Detect which cell encompasses the target text, then output its [x, y] center coordinate. 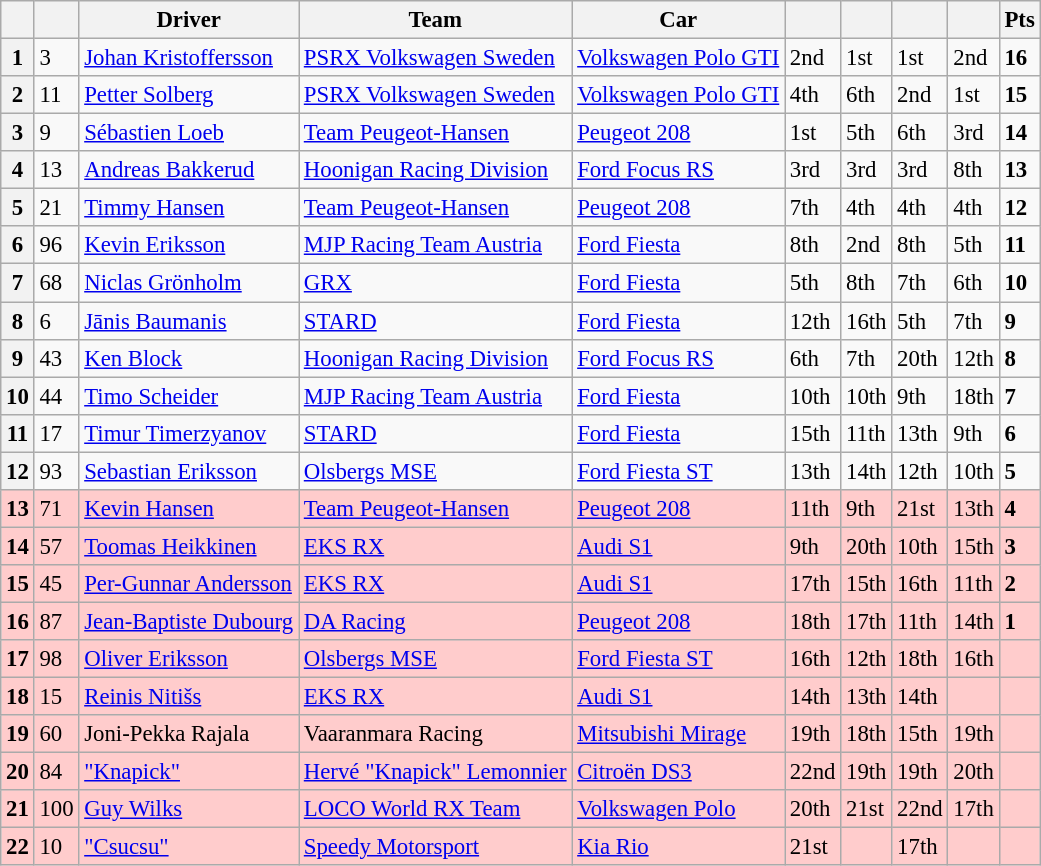
Johan Kristoffersson [189, 58]
45 [56, 584]
"Knapick" [189, 772]
Niclas Grönholm [189, 283]
84 [56, 772]
Kia Rio [678, 847]
Petter Solberg [189, 95]
Jean-Baptiste Dubourg [189, 621]
Timur Timerzyanov [189, 433]
Kevin Hansen [189, 509]
DA Racing [434, 621]
71 [56, 509]
Andreas Bakkerud [189, 170]
100 [56, 809]
Per-Gunnar Andersson [189, 584]
57 [56, 546]
Pts [1020, 20]
Speedy Motorsport [434, 847]
19 [18, 734]
Team [434, 20]
68 [56, 283]
"Csucsu" [189, 847]
93 [56, 471]
87 [56, 621]
Ken Block [189, 358]
Joni-Pekka Rajala [189, 734]
Hervé "Knapick" Lemonnier [434, 772]
Oliver Eriksson [189, 659]
Driver [189, 20]
Citroën DS3 [678, 772]
Kevin Eriksson [189, 245]
96 [56, 245]
Mitsubishi Mirage [678, 734]
GRX [434, 283]
44 [56, 396]
60 [56, 734]
Guy Wilks [189, 809]
Jānis Baumanis [189, 321]
Timmy Hansen [189, 208]
18 [18, 697]
Toomas Heikkinen [189, 546]
Sebastian Eriksson [189, 471]
22 [18, 847]
20 [18, 772]
43 [56, 358]
Car [678, 20]
LOCO World RX Team [434, 809]
98 [56, 659]
Reinis Nitišs [189, 697]
Timo Scheider [189, 396]
Vaaranmara Racing [434, 734]
Volkswagen Polo [678, 809]
Sébastien Loeb [189, 133]
